Output the (X, Y) coordinate of the center of the cell containing the given text.  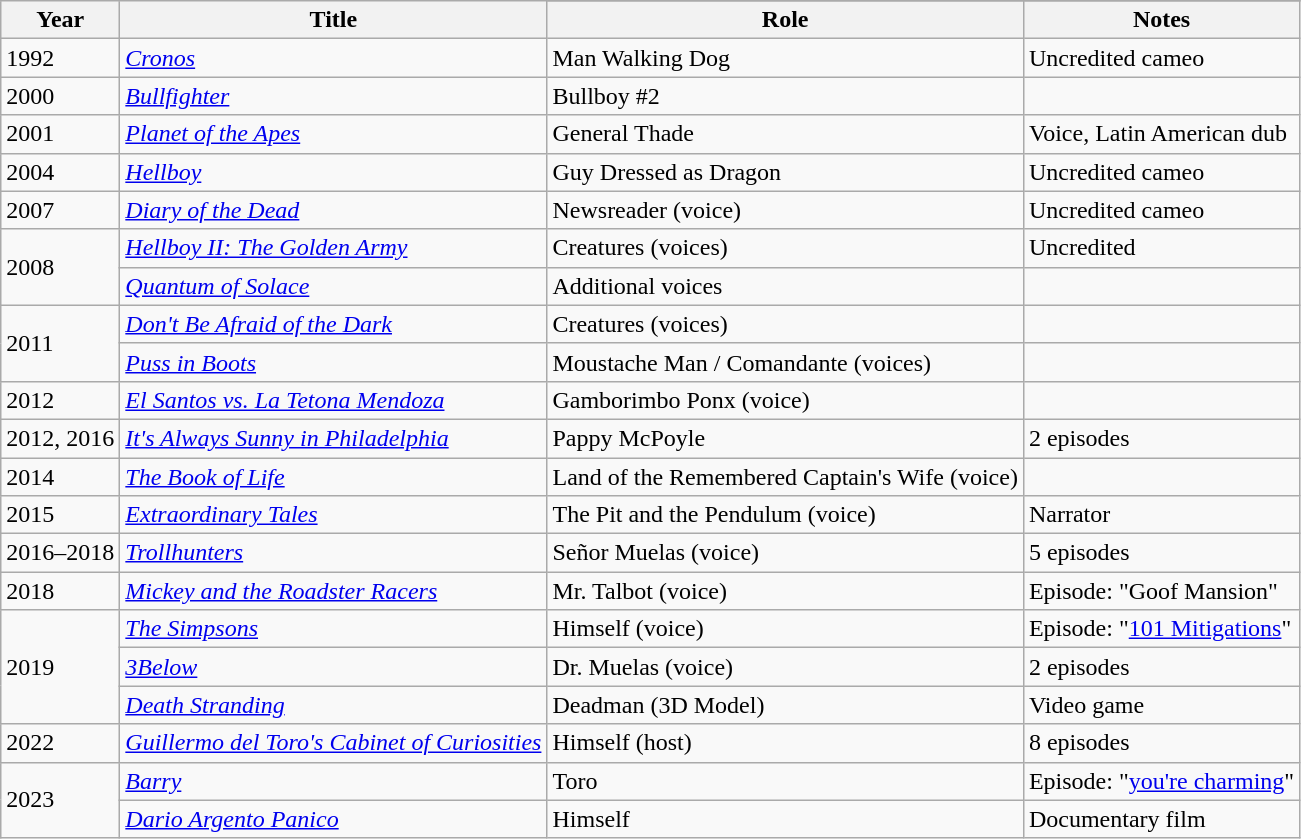
2015 (60, 515)
The Pit and the Pendulum (voice) (785, 515)
Señor Muelas (voice) (785, 553)
Episode: "you're charming" (1161, 781)
Barry (334, 781)
2007 (60, 210)
Toro (785, 781)
Himself (host) (785, 743)
Land of the Remembered Captain's Wife (voice) (785, 477)
2001 (60, 134)
2019 (60, 667)
3Below (334, 667)
2016–2018 (60, 553)
Gamborimbo Ponx (voice) (785, 400)
Man Walking Dog (785, 58)
Himself (voice) (785, 629)
Year (60, 20)
Episode: "101 Mitigations" (1161, 629)
Hellboy II: The Golden Army (334, 248)
Role (785, 20)
2012, 2016 (60, 438)
2023 (60, 800)
Mickey and the Roadster Racers (334, 591)
Newsreader (voice) (785, 210)
Title (334, 20)
Narrator (1161, 515)
Deadman (3D Model) (785, 705)
2008 (60, 267)
2000 (60, 96)
Dr. Muelas (voice) (785, 667)
Quantum of Solace (334, 286)
Planet of the Apes (334, 134)
Bullboy #2 (785, 96)
Additional voices (785, 286)
2018 (60, 591)
The Simpsons (334, 629)
Mr. Talbot (voice) (785, 591)
Guy Dressed as Dragon (785, 172)
Notes (1161, 20)
8 episodes (1161, 743)
Death Stranding (334, 705)
Cronos (334, 58)
El Santos vs. La Tetona Mendoza (334, 400)
The Book of Life (334, 477)
5 episodes (1161, 553)
2012 (60, 400)
General Thade (785, 134)
Voice, Latin American dub (1161, 134)
2022 (60, 743)
Diary of the Dead (334, 210)
Himself (785, 819)
Guillermo del Toro's Cabinet of Curiosities (334, 743)
Hellboy (334, 172)
Dario Argento Panico (334, 819)
2011 (60, 343)
Extraordinary Tales (334, 515)
Episode: "Goof Mansion" (1161, 591)
Don't Be Afraid of the Dark (334, 324)
Moustache Man / Comandante (voices) (785, 362)
Bullfighter (334, 96)
2004 (60, 172)
It's Always Sunny in Philadelphia (334, 438)
1992 (60, 58)
Pappy McPoyle (785, 438)
Documentary film (1161, 819)
Trollhunters (334, 553)
Video game (1161, 705)
2014 (60, 477)
Uncredited (1161, 248)
Puss in Boots (334, 362)
